Extract the [X, Y] coordinate from the center of the cell holding the provided text.  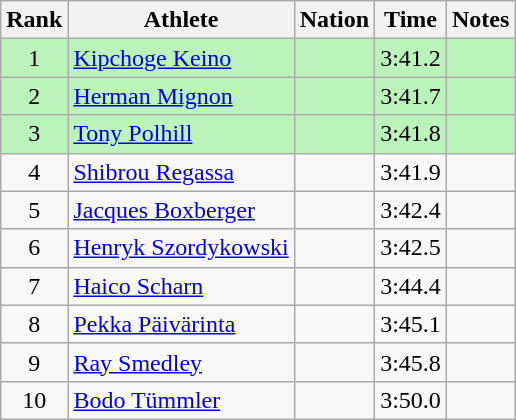
10 [34, 400]
Notes [480, 20]
Herman Mignon [181, 96]
9 [34, 362]
3:45.8 [411, 362]
Time [411, 20]
3:42.5 [411, 248]
Jacques Boxberger [181, 210]
6 [34, 248]
3:44.4 [411, 286]
Nation [334, 20]
3:50.0 [411, 400]
1 [34, 58]
Kipchoge Keino [181, 58]
7 [34, 286]
Henryk Szordykowski [181, 248]
3 [34, 134]
8 [34, 324]
Athlete [181, 20]
Rank [34, 20]
Ray Smedley [181, 362]
5 [34, 210]
3:41.8 [411, 134]
3:41.9 [411, 172]
3:42.4 [411, 210]
Pekka Päivärinta [181, 324]
2 [34, 96]
Haico Scharn [181, 286]
Shibrou Regassa [181, 172]
3:45.1 [411, 324]
Tony Polhill [181, 134]
Bodo Tümmler [181, 400]
4 [34, 172]
3:41.2 [411, 58]
3:41.7 [411, 96]
